Output the (X, Y) coordinate of the center of the cell containing the given text.  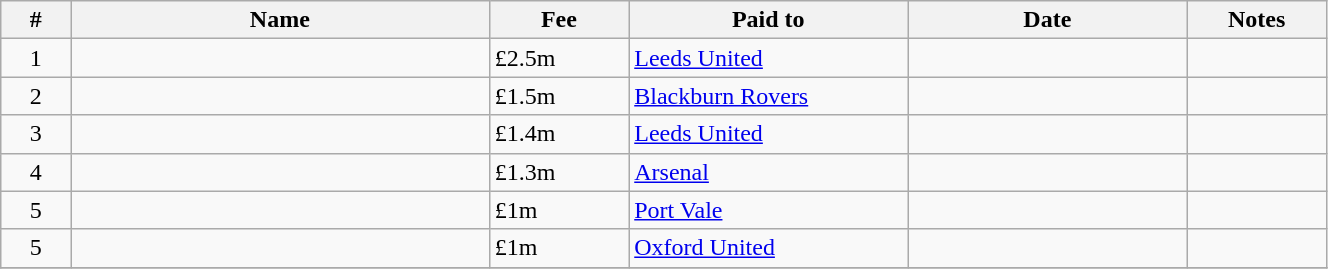
£1.5m (559, 96)
Fee (559, 20)
Oxford United (768, 248)
3 (36, 134)
Date (1048, 20)
Blackburn Rovers (768, 96)
£1.4m (559, 134)
Port Vale (768, 210)
£2.5m (559, 58)
2 (36, 96)
Notes (1257, 20)
Paid to (768, 20)
Name (280, 20)
4 (36, 172)
# (36, 20)
1 (36, 58)
Arsenal (768, 172)
£1.3m (559, 172)
